Provide the (x, y) coordinate of the cell's center where the given text is located.  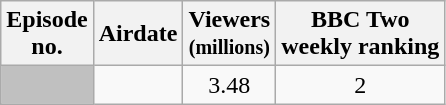
3.48 (230, 85)
2 (360, 85)
Airdate (138, 34)
Viewers(millions) (230, 34)
Episodeno. (47, 34)
BBC Twoweekly ranking (360, 34)
